Detect which cell encompasses the target text, then output its (x, y) center coordinate. 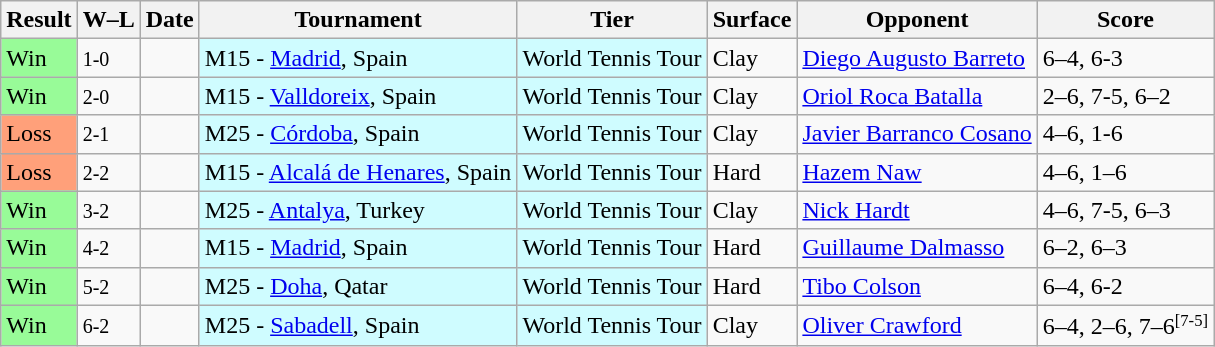
Javier Barranco Cosano (917, 134)
Diego Augusto Barreto (917, 58)
Tier (612, 20)
Guillaume Dalmasso (917, 248)
6-2 (108, 325)
3-2 (108, 210)
4–6, 7-5, 6–3 (1125, 210)
2-0 (108, 96)
2-1 (108, 134)
M15 - Alcalá de Henares, Spain (358, 172)
6–4, 2–6, 7–6[7-5] (1125, 325)
1-0 (108, 58)
6–2, 6–3 (1125, 248)
Nick Hardt (917, 210)
W–L (108, 20)
Result (39, 20)
Oriol Roca Batalla (917, 96)
Tournament (358, 20)
Hazem Naw (917, 172)
Date (170, 20)
4–6, 1-6 (1125, 134)
6–4, 6-2 (1125, 286)
M25 - Antalya, Turkey (358, 210)
Tibo Colson (917, 286)
Oliver Crawford (917, 325)
5-2 (108, 286)
M25 - Sabadell, Spain (358, 325)
M15 - Valldoreix, Spain (358, 96)
Surface (752, 20)
Score (1125, 20)
4–6, 1–6 (1125, 172)
2-2 (108, 172)
6–4, 6-3 (1125, 58)
4-2 (108, 248)
M25 - Córdoba, Spain (358, 134)
2–6, 7-5, 6–2 (1125, 96)
Opponent (917, 20)
M25 - Doha, Qatar (358, 286)
